Capture the cell that displays the provided text and extract its (X, Y) central coordinate. 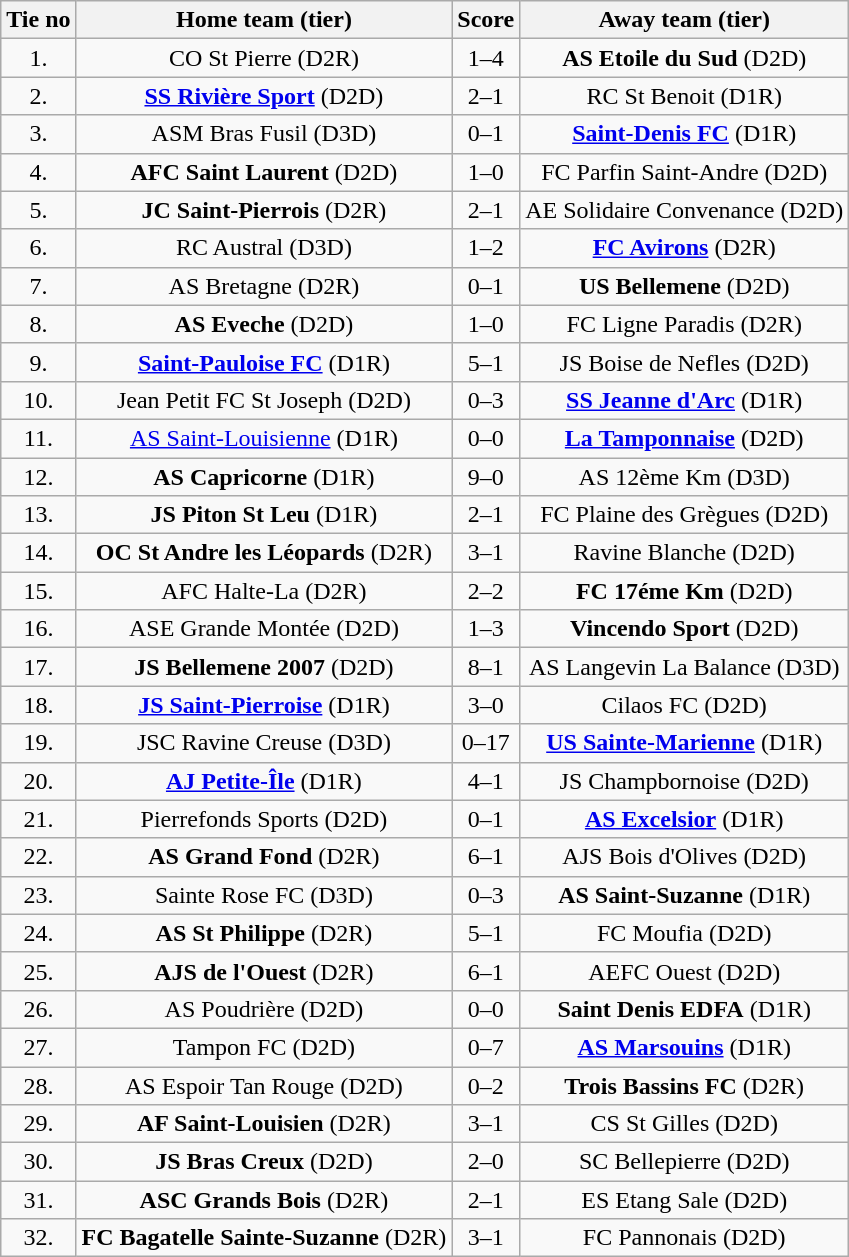
FC 17éme Km (D2D) (684, 591)
JS Piton St Leu (D1R) (264, 515)
FC Parfin Saint-Andre (D2D) (684, 172)
Away team (tier) (684, 20)
JS Saint-Pierroise (D1R) (264, 705)
30. (38, 1162)
US Sainte-Marienne (D1R) (684, 743)
14. (38, 553)
AS Poudrière (D2D) (264, 1009)
AJS de l'Ouest (D2R) (264, 971)
10. (38, 400)
FC Bagatelle Sainte-Suzanne (D2R) (264, 1238)
AS Langevin La Balance (D3D) (684, 667)
Score (486, 20)
Jean Petit FC St Joseph (D2D) (264, 400)
Cilaos FC (D2D) (684, 705)
8–1 (486, 667)
9–0 (486, 477)
AS Capricorne (D1R) (264, 477)
19. (38, 743)
Saint-Pauloise FC (D1R) (264, 362)
SS Rivière Sport (D2D) (264, 96)
AJ Petite-Île (D1R) (264, 781)
7. (38, 286)
SS Jeanne d'Arc (D1R) (684, 400)
JS Champbornoise (D2D) (684, 781)
29. (38, 1124)
JS Bras Creux (D2D) (264, 1162)
RC St Benoit (D1R) (684, 96)
CO St Pierre (D2R) (264, 58)
JSC Ravine Creuse (D3D) (264, 743)
JS Boise de Nefles (D2D) (684, 362)
Saint-Denis FC (D1R) (684, 134)
31. (38, 1200)
CS St Gilles (D2D) (684, 1124)
OC St Andre les Léopards (D2R) (264, 553)
4–1 (486, 781)
ASM Bras Fusil (D3D) (264, 134)
11. (38, 438)
AS Etoile du Sud (D2D) (684, 58)
AS Saint-Louisienne (D1R) (264, 438)
AS Saint-Suzanne (D1R) (684, 895)
Ravine Blanche (D2D) (684, 553)
16. (38, 629)
US Bellemene (D2D) (684, 286)
9. (38, 362)
32. (38, 1238)
2–0 (486, 1162)
0–7 (486, 1047)
Trois Bassins FC (D2R) (684, 1085)
AFC Saint Laurent (D2D) (264, 172)
ASE Grande Montée (D2D) (264, 629)
AF Saint-Louisien (D2R) (264, 1124)
1–3 (486, 629)
AS Bretagne (D2R) (264, 286)
Tampon FC (D2D) (264, 1047)
0–17 (486, 743)
23. (38, 895)
ASC Grands Bois (D2R) (264, 1200)
AS St Philippe (D2R) (264, 933)
6. (38, 248)
La Tamponnaise (D2D) (684, 438)
AS Grand Fond (D2R) (264, 857)
Sainte Rose FC (D3D) (264, 895)
13. (38, 515)
5. (38, 210)
AS 12ème Km (D3D) (684, 477)
JS Bellemene 2007 (D2D) (264, 667)
AE Solidaire Convenance (D2D) (684, 210)
18. (38, 705)
Saint Denis EDFA (D1R) (684, 1009)
Home team (tier) (264, 20)
8. (38, 324)
FC Plaine des Grègues (D2D) (684, 515)
12. (38, 477)
3. (38, 134)
4. (38, 172)
3–0 (486, 705)
27. (38, 1047)
FC Avirons (D2R) (684, 248)
0–2 (486, 1085)
25. (38, 971)
15. (38, 591)
Pierrefonds Sports (D2D) (264, 819)
FC Moufia (D2D) (684, 933)
20. (38, 781)
AS Espoir Tan Rouge (D2D) (264, 1085)
26. (38, 1009)
JC Saint-Pierrois (D2R) (264, 210)
22. (38, 857)
SC Bellepierre (D2D) (684, 1162)
AJS Bois d'Olives (D2D) (684, 857)
Tie no (38, 20)
ES Etang Sale (D2D) (684, 1200)
RC Austral (D3D) (264, 248)
21. (38, 819)
1. (38, 58)
AS Marsouins (D1R) (684, 1047)
1–2 (486, 248)
24. (38, 933)
Vincendo Sport (D2D) (684, 629)
2–2 (486, 591)
2. (38, 96)
28. (38, 1085)
FC Pannonais (D2D) (684, 1238)
FC Ligne Paradis (D2R) (684, 324)
1–4 (486, 58)
AFC Halte-La (D2R) (264, 591)
AEFC Ouest (D2D) (684, 971)
17. (38, 667)
AS Excelsior (D1R) (684, 819)
AS Eveche (D2D) (264, 324)
